Determine the (X, Y) coordinate at the center of the cell enclosing the given text.  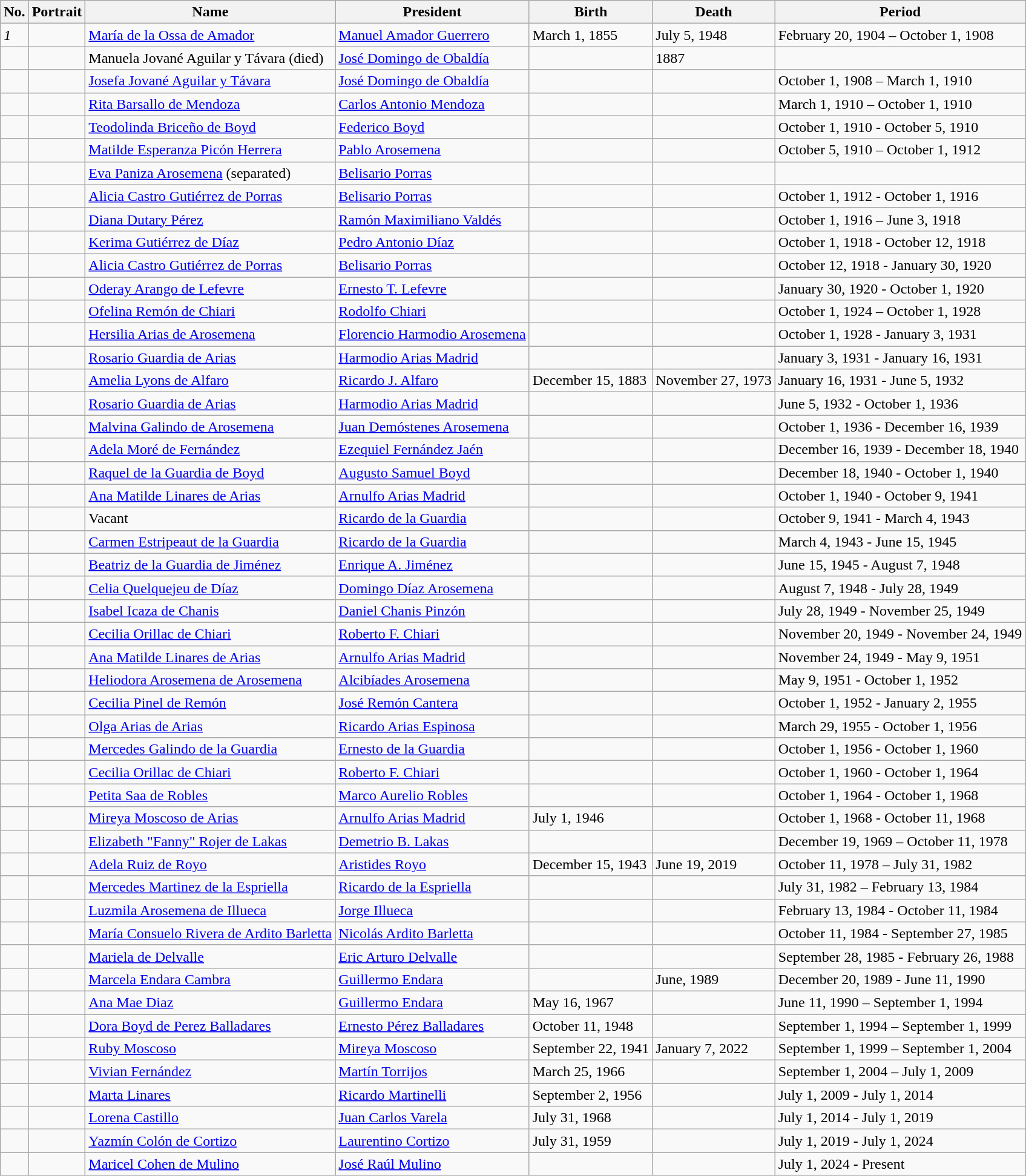
Carlos Antonio Mendoza (432, 104)
Ricardo J. Alfaro (432, 381)
Raquel de la Guardia de Boyd (211, 473)
October 1, 1952 - January 2, 1955 (900, 703)
Birth (591, 12)
Elizabeth "Fanny" Rojer de Lakas (211, 841)
María de la Ossa de Amador (211, 35)
Mireya Moscoso de Arias (211, 818)
February 20, 1904 – October 1, 1908 (900, 35)
December 15, 1883 (591, 381)
July 31, 1982 – February 13, 1984 (900, 887)
Adela Ruiz de Royo (211, 864)
Eva Paniza Arosemena (separated) (211, 173)
Ramón Maximiliano Valdés (432, 219)
No. (15, 12)
October 1, 1956 - October 1, 1960 (900, 749)
November 24, 1949 - May 9, 1951 (900, 657)
May 9, 1951 - October 1, 1952 (900, 680)
July 1, 1946 (591, 818)
Enrique A. Jiménez (432, 565)
October 1, 1936 - December 16, 1939 (900, 427)
October 1, 1940 - October 9, 1941 (900, 496)
Marco Aurelio Robles (432, 795)
Maricel Cohen de Mulino (211, 1164)
October 1, 1964 - October 1, 1968 (900, 795)
January 16, 1931 - June 5, 1932 (900, 381)
October 11, 1978 – July 31, 1982 (900, 864)
February 13, 1984 - October 11, 1984 (900, 910)
María Consuelo Rivera de Ardito Barletta (211, 933)
Period (900, 12)
Rita Barsallo de Mendoza (211, 104)
December 16, 1939 - December 18, 1940 (900, 450)
October 1, 1924 – October 1, 1928 (900, 312)
Marta Linares (211, 1095)
Mercedes Galindo de la Guardia (211, 749)
October 1, 1910 - October 5, 1910 (900, 127)
June 5, 1932 - October 1, 1936 (900, 404)
Martín Torrijos (432, 1072)
Malvina Galindo de Arosemena (211, 427)
July 1, 2019 - July 1, 2024 (900, 1141)
Ruby Moscoso (211, 1049)
Federico Boyd (432, 127)
Teodolinda Briceño de Boyd (211, 127)
September 1, 1999 – September 1, 2004 (900, 1049)
Death (714, 12)
Carmen Estripeaut de la Guardia (211, 542)
October 1, 1960 - October 1, 1964 (900, 772)
October 1, 1928 - January 3, 1931 (900, 335)
Amelia Lyons de Alfaro (211, 381)
March 1, 1910 – October 1, 1910 (900, 104)
September 1, 1994 – September 1, 1999 (900, 1026)
Cecilia Pinel de Remón (211, 703)
Ernesto T. Lefevre (432, 289)
October 11, 1984 - September 27, 1985 (900, 933)
Mariela de Delvalle (211, 956)
Domingo Díaz Arosemena (432, 588)
Diana Dutary Pérez (211, 219)
Celia Quelquejeu de Díaz (211, 588)
Ernesto Pérez Balladares (432, 1026)
Olga Arias de Arias (211, 726)
March 29, 1955 - October 1, 1956 (900, 726)
Ricardo de la Espriella (432, 887)
December 18, 1940 - October 1, 1940 (900, 473)
Manuel Amador Guerrero (432, 35)
Daniel Chanis Pinzón (432, 611)
Manuela Jované Aguilar y Távara (died) (211, 58)
October 1, 1968 - October 11, 1968 (900, 818)
November 20, 1949 - November 24, 1949 (900, 634)
July 5, 1948 (714, 35)
Portrait (57, 12)
July 31, 1968 (591, 1118)
October 1, 1908 – March 1, 1910 (900, 81)
Hersilia Arias de Arosemena (211, 335)
Juan Demóstenes Arosemena (432, 427)
1 (15, 35)
January 3, 1931 - January 16, 1931 (900, 358)
Luzmila Arosemena de Illueca (211, 910)
Isabel Icaza de Chanis (211, 611)
Nicolás Ardito Barletta (432, 933)
Eric Arturo Delvalle (432, 956)
Kerima Gutiérrez de Díaz (211, 242)
Ricardo Arias Espinosa (432, 726)
Ezequiel Fernández Jaén (432, 450)
Vivian Fernández (211, 1072)
Juan Carlos Varela (432, 1118)
September 2, 1956 (591, 1095)
August 7, 1948 - July 28, 1949 (900, 588)
Marcela Endara Cambra (211, 979)
Josefa Jované Aguilar y Távara (211, 81)
Alcibíades Arosemena (432, 680)
Laurentino Cortizo (432, 1141)
Ofelina Remón de Chiari (211, 312)
October 1, 1918 - October 12, 1918 (900, 242)
December 20, 1989 - June 11, 1990 (900, 979)
June 19, 2019 (714, 864)
March 25, 1966 (591, 1072)
Adela Moré de Fernández (211, 450)
Ana Mae Diaz (211, 1002)
December 19, 1969 – October 11, 1978 (900, 841)
Ricardo Martinelli (432, 1095)
Mireya Moscoso (432, 1049)
July 28, 1949 - November 25, 1949 (900, 611)
October 1, 1912 - October 1, 1916 (900, 196)
January 30, 1920 - October 1, 1920 (900, 289)
Matilde Esperanza Picón Herrera (211, 150)
Pedro Antonio Díaz (432, 242)
Demetrio B. Lakas (432, 841)
José Remón Cantera (432, 703)
Oderay Arango de Lefevre (211, 289)
Yazmín Colón de Cortizo (211, 1141)
Pablo Arosemena (432, 150)
May 16, 1967 (591, 1002)
October 1, 1916 – June 3, 1918 (900, 219)
January 7, 2022 (714, 1049)
November 27, 1973 (714, 381)
September 1, 2004 – July 1, 2009 (900, 1072)
Heliodora Arosemena de Arosemena (211, 680)
Aristides Royo (432, 864)
Rodolfo Chiari (432, 312)
Jorge Illueca (432, 910)
September 22, 1941 (591, 1049)
October 5, 1910 – October 1, 1912 (900, 150)
Ernesto de la Guardia (432, 749)
Dora Boyd de Perez Balladares (211, 1026)
October 11, 1948 (591, 1026)
June 15, 1945 - August 7, 1948 (900, 565)
July 1, 2009 - July 1, 2014 (900, 1095)
José Raúl Mulino (432, 1164)
July 1, 2014 - July 1, 2019 (900, 1118)
July 31, 1959 (591, 1141)
Augusto Samuel Boyd (432, 473)
Vacant (211, 519)
Florencio Harmodio Arosemena (432, 335)
March 4, 1943 - June 15, 1945 (900, 542)
October 12, 1918 - January 30, 1920 (900, 265)
June, 1989 (714, 979)
1887 (714, 58)
March 1, 1855 (591, 35)
October 9, 1941 - March 4, 1943 (900, 519)
Name (211, 12)
July 1, 2024 - Present (900, 1164)
December 15, 1943 (591, 864)
Petita Saa de Robles (211, 795)
President (432, 12)
Mercedes Martinez de la Espriella (211, 887)
Beatriz de la Guardia de Jiménez (211, 565)
September 28, 1985 - February 26, 1988 (900, 956)
June 11, 1990 – September 1, 1994 (900, 1002)
Lorena Castillo (211, 1118)
